Output the (X, Y) coordinate of the center of the cell containing the given text.  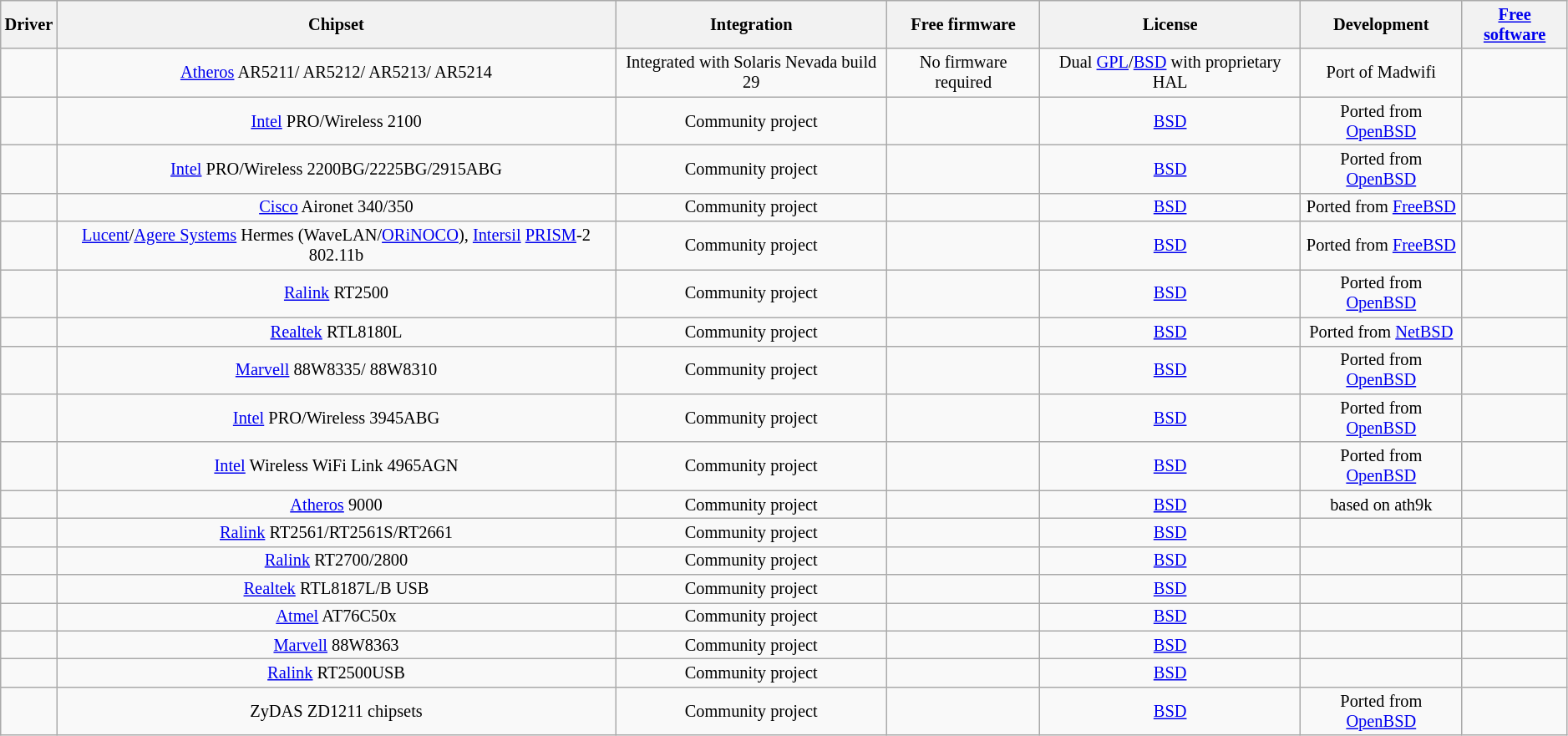
Intel PRO/Wireless 2100 (336, 121)
Realtek RTL8187L/B USB (336, 589)
Atmel AT76C50x (336, 617)
No firmware required (964, 73)
Atheros 9000 (336, 505)
Dual GPL/BSD with proprietary HAL (1170, 73)
Intel PRO/Wireless 3945ABG (336, 418)
ZyDAS ZD1211 chipsets (336, 711)
Marvell 88W8363 (336, 645)
Intel PRO/Wireless 2200BG/2225BG/2915ABG (336, 169)
Intel Wireless WiFi Link 4965AGN (336, 466)
Atheros AR5211/ AR5212/ AR5213/ AR5214 (336, 73)
Chipset (336, 24)
Driver (28, 24)
Cisco Aironet 340/350 (336, 207)
based on ath9k (1382, 505)
Lucent/Agere Systems Hermes (WaveLAN/ORiNOCO), Intersil PRISM-2 802.11b (336, 246)
Ported from NetBSD (1382, 332)
Integration (752, 24)
License (1170, 24)
Ralink RT2500 (336, 293)
Ralink RT2500USB (336, 673)
Free software (1515, 24)
Port of Madwifi (1382, 73)
Integrated with Solaris Nevada build 29 (752, 73)
Realtek RTL8180L (336, 332)
Ralink RT2700/2800 (336, 561)
Development (1382, 24)
Ralink RT2561/RT2561S/RT2661 (336, 532)
Free firmware (964, 24)
Marvell 88W8335/ 88W8310 (336, 370)
